Locate the cell with the specified text and output its (X, Y) center coordinate. 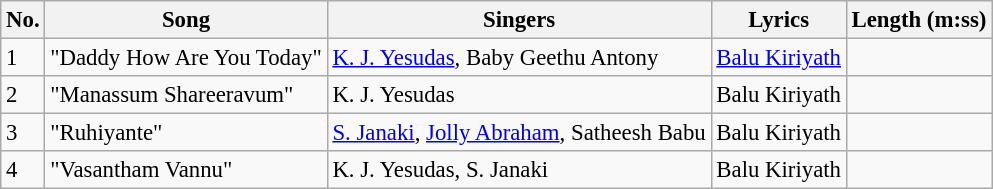
"Vasantham Vannu" (186, 170)
Singers (519, 20)
3 (23, 133)
Song (186, 20)
Length (m:ss) (918, 20)
1 (23, 58)
Lyrics (778, 20)
K. J. Yesudas (519, 95)
K. J. Yesudas, Baby Geethu Antony (519, 58)
4 (23, 170)
S. Janaki, Jolly Abraham, Satheesh Babu (519, 133)
K. J. Yesudas, S. Janaki (519, 170)
"Manassum Shareeravum" (186, 95)
2 (23, 95)
No. (23, 20)
"Daddy How Are You Today" (186, 58)
"Ruhiyante" (186, 133)
